Search for the cell housing the specified text and yield its (x, y) center coordinate. 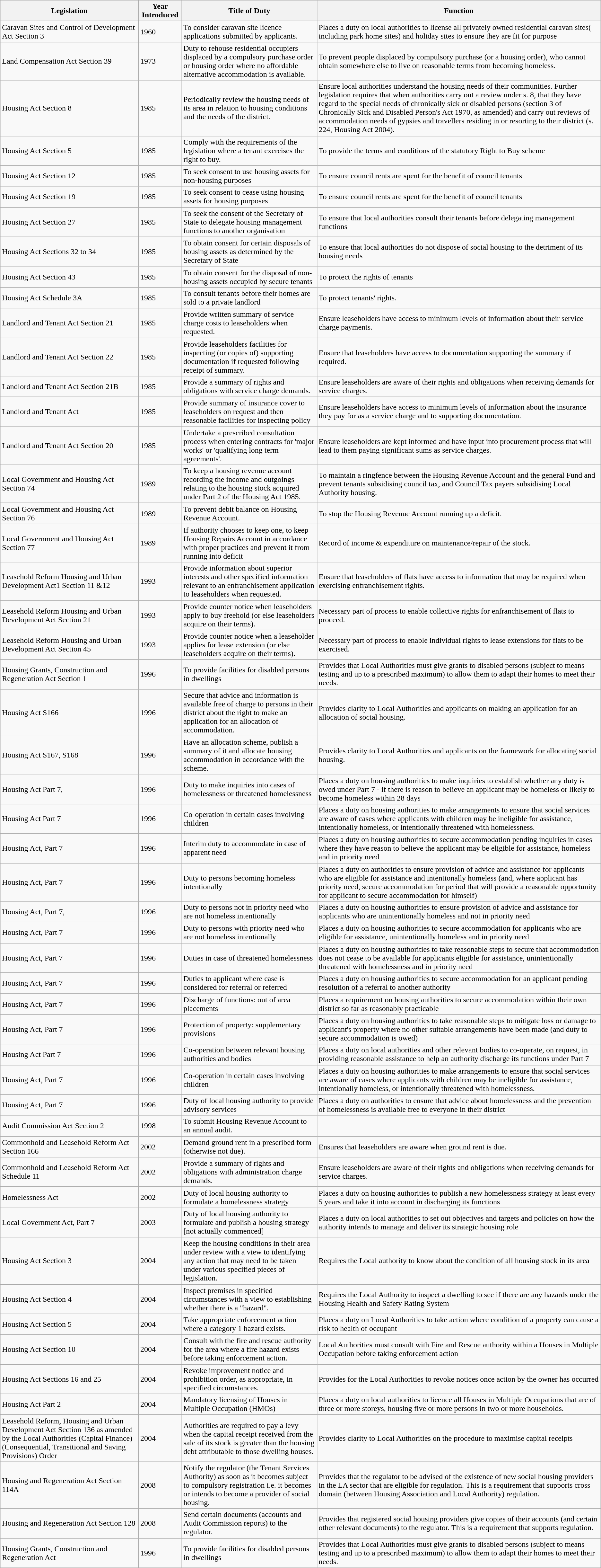
Land Compensation Act Section 39 (69, 61)
Caravan Sites and Control of Development Act Section 3 (69, 31)
Places a requirement on housing authorities to secure accommodation within their own district so far as reasonably practicable (459, 1004)
Provide a summary of rights and obligations with service charge demands. (249, 387)
Year Introduced (160, 11)
Consult with the fire and rescue authority for the area where a fire hazard exists before taking enforcement action. (249, 1350)
Places a duty on housing authorities to secure accommodation for an applicant pending resolution of a referral to another authority (459, 983)
Discharge of functions: out of area placements (249, 1004)
To ensure that local authorities consult their tenants before delegating management functions (459, 222)
Homelessness Act (69, 1197)
Commonhold and Leasehold Reform Act Schedule 11 (69, 1172)
Have an allocation scheme, publish a summary of it and allocate housing accommodation in accordance with the scheme. (249, 755)
Comply with the requirements of the legislation where a tenant exercises the right to buy. (249, 151)
Housing Act Section 19 (69, 197)
Landlord and Tenant Act Section 22 (69, 357)
Places a duty on Local Authorities to take action where condition of a property can cause a risk to health of occupant (459, 1324)
Undertake a prescribed consultation process when entering contracts for 'major works' or 'qualifying long term agreements'. (249, 446)
Title of Duty (249, 11)
If authority chooses to keep one, to keep Housing Repairs Account in accordance with proper practices and prevent it from running into deficit (249, 543)
2003 (160, 1222)
Duties to applicant where case is considered for referral or referred (249, 983)
To prevent debit balance on Housing Revenue Account. (249, 513)
To seek the consent of the Secretary of State to delegate housing management functions to another organisation (249, 222)
Housing Grants, Construction and Regeneration Act Section 1 (69, 674)
To seek consent to cease using housing assets for housing purposes (249, 197)
Housing Act S167, S168 (69, 755)
Function (459, 11)
Leasehold Reform Housing and Urban Development Act Section 45 (69, 645)
Landlord and Tenant Act Section 20 (69, 446)
Duty to persons not in priority need who are not homeless intentionally (249, 912)
Local Government and Housing Act Section 74 (69, 484)
Provide a summary of rights and obligations with administration charge demands. (249, 1172)
Mandatory licensing of Houses in Multiple Occupation (HMOs) (249, 1404)
Necessary part of process to enable individual rights to lease extensions for flats to be exercised. (459, 645)
Revoke improvement notice and prohibition order, as appropriate, in specified circumstances. (249, 1379)
Necessary part of process to enable collective rights for enfranchisement of flats to proceed. (459, 615)
Inspect premises in specified circumstances with a view to establishing whether there is a "hazard". (249, 1299)
To protect the rights of tenants (459, 277)
To stop the Housing Revenue Account running up a deficit. (459, 513)
1960 (160, 31)
Send certain documents (accounts and Audit Commission reports) to the regulator. (249, 1523)
Local Government and Housing Act Section 76 (69, 513)
Ensure that leaseholders have access to documentation supporting the summary if required. (459, 357)
Duty to persons with priority need who are not homeless intentionally (249, 933)
Housing Act Section 12 (69, 176)
Co-operation between relevant housing authorities and bodies (249, 1054)
Ensures that leaseholders are aware when ground rent is due. (459, 1147)
Provides clarity to Local Authorities on the procedure to maximise capital receipts (459, 1438)
Requires the Local Authority to inspect a dwelling to see if there are any hazards under the Housing Health and Safety Rating System (459, 1299)
Housing and Regeneration Act Section 128 (69, 1523)
Provide written summary of service charge costs to leaseholders when requested. (249, 323)
To seek consent to use housing assets for non-housing purposes (249, 176)
Housing Grants, Construction and Regeneration Act (69, 1553)
Housing and Regeneration Act Section 114A (69, 1485)
Audit Commission Act Section 2 (69, 1126)
Duty of local housing authority to formulate and publish a housing strategy [not actually commenced] (249, 1222)
Duties in case of threatened homelessness (249, 958)
Protection of property: supplementary provisions (249, 1029)
Ensure leaseholders have access to minimum levels of information about their service charge payments. (459, 323)
Requires the Local authority to know about the condition of all housing stock in its area (459, 1261)
Local Authorities must consult with Fire and Rescue authority within a Houses in Multiple Occupation before taking enforcement action (459, 1350)
Housing Act Section 27 (69, 222)
Duty to persons becoming homeless intentionally (249, 882)
Periodically review the housing needs of its area in relation to housing conditions and the needs of the district. (249, 108)
Housing Act, Part 7, (69, 912)
Duty to make inquiries into cases of homelessness or threatened homelessness (249, 789)
Housing Act Sections 16 and 25 (69, 1379)
Ensure that leaseholders of flats have access to information that may be required when exercising enfranchisement rights. (459, 581)
Landlord and Tenant Act Section 21 (69, 323)
To keep a housing revenue account recording the income and outgoings relating to the housing stock acquired under Part 2 of the Housing Act 1985. (249, 484)
Interim duty to accommodate in case of apparent need (249, 848)
Leasehold Reform Housing and Urban Development Act Section 21 (69, 615)
Housing Act Sections 32 to 34 (69, 252)
Duty of local housing authority to formulate a homelessness strategy (249, 1197)
To provide the terms and conditions of the statutory Right to Buy scheme (459, 151)
Housing Act Section 43 (69, 277)
Housing Act Part 2 (69, 1404)
Provide counter notice when a leaseholder applies for lease extension (or else leaseholders acquire on their terms). (249, 645)
Housing Act S166 (69, 713)
To consider caravan site licence applications submitted by applicants. (249, 31)
Provides clarity to Local Authorities and applicants on making an application for an allocation of social housing. (459, 713)
To submit Housing Revenue Account to an annual audit. (249, 1126)
Provides for the Local Authorities to revoke notices once action by the owner has occurred (459, 1379)
To obtain consent for the disposal of non-housing assets occupied by secure tenants (249, 277)
Landlord and Tenant Act Section 21B (69, 387)
To protect tenants' rights. (459, 297)
Local Government Act, Part 7 (69, 1222)
Record of income & expenditure on maintenance/repair of the stock. (459, 543)
Commonhold and Leasehold Reform Act Section 166 (69, 1147)
Leasehold Reform Housing and Urban Development Act1 Section 11 &12 (69, 581)
Housing Act Part 7, (69, 789)
Demand ground rent in a prescribed form (otherwise not due). (249, 1147)
To consult tenants before their homes are sold to a private landlord (249, 297)
To obtain consent for certain disposals of housing assets as determined by the Secretary of State (249, 252)
Provides clarity to Local Authorities and applicants on the framework for allocating social housing. (459, 755)
Housing Act Schedule 3A (69, 297)
Housing Act Section 10 (69, 1350)
Provide summary of insurance cover to leaseholders on request and then reasonable facilities for inspecting policy (249, 412)
Housing Act Section 8 (69, 108)
Duty of local housing authority to provide advisory services (249, 1105)
Local Government and Housing Act Section 77 (69, 543)
1998 (160, 1126)
Housing Act Section 4 (69, 1299)
Provide counter notice when leaseholders apply to buy freehold (or else leaseholders acquire on their terms). (249, 615)
Legislation (69, 11)
Provide leaseholders facilities for inspecting (or copies of) supporting documentation if requested following receipt of summary. (249, 357)
Housing Act Section 3 (69, 1261)
Landlord and Tenant Act (69, 412)
1973 (160, 61)
Ensure leaseholders are kept informed and have input into procurement process that will lead to them paying significant sums as service charges. (459, 446)
To ensure that local authorities do not dispose of social housing to the detriment of its housing needs (459, 252)
Take appropriate enforcement action where a category 1 hazard exists. (249, 1324)
